Pinpoint the cell where the given text exists, returning its [X, Y] midpoint coordinate. 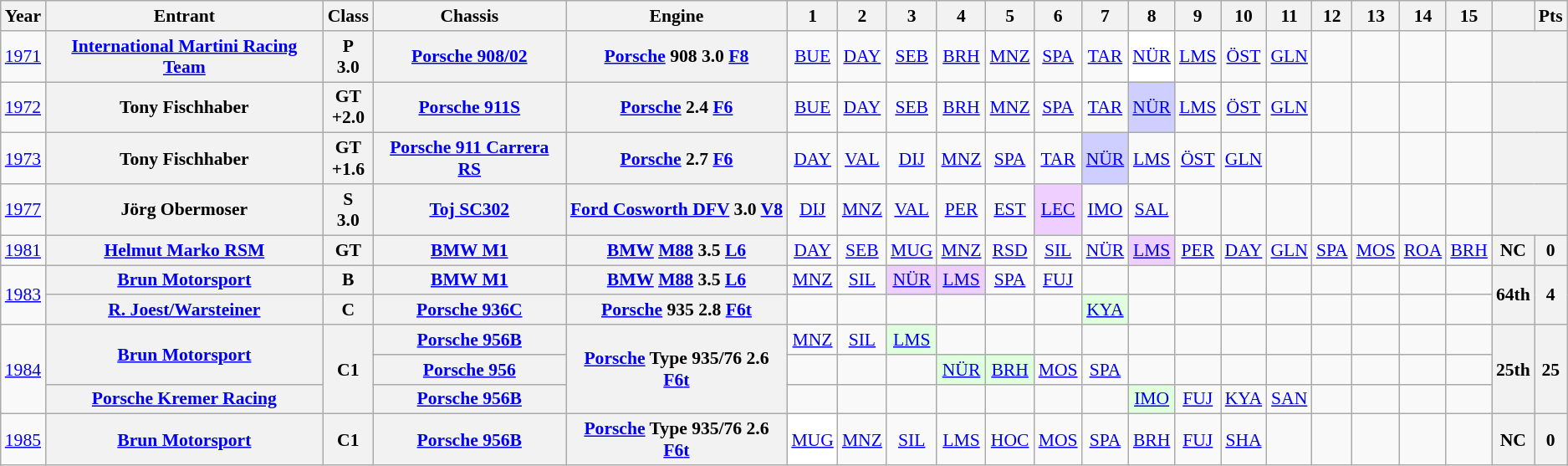
Year [23, 16]
3 [912, 16]
HOC [1010, 440]
1981 [23, 250]
1977 [23, 209]
25 [1550, 370]
1971 [23, 57]
1973 [23, 159]
11 [1289, 16]
SHA [1244, 440]
1972 [23, 107]
Jörg Obermoser [184, 209]
Porsche 908 3.0 F8 [677, 57]
P3.0 [348, 57]
64th [1514, 294]
1984 [23, 370]
RSD [1010, 250]
GT+1.6 [348, 159]
C [348, 310]
Porsche 911S [470, 107]
Porsche 935 2.8 F6t [677, 310]
International Martini Racing Team [184, 57]
8 [1152, 16]
15 [1468, 16]
B [348, 280]
25th [1514, 370]
10 [1244, 16]
1985 [23, 440]
Entrant [184, 16]
Toj SC302 [470, 209]
Class [348, 16]
2 [862, 16]
LEC [1059, 209]
Ford Cosworth DFV 3.0 V8 [677, 209]
12 [1332, 16]
1983 [23, 294]
Pts [1550, 16]
Engine [677, 16]
Porsche 2.7 F6 [677, 159]
Porsche 956 [470, 370]
6 [1059, 16]
Porsche 936C [470, 310]
S3.0 [348, 209]
SAN [1289, 399]
Porsche 2.4 F6 [677, 107]
SAL [1152, 209]
Chassis [470, 16]
GT+2.0 [348, 107]
9 [1198, 16]
1 [813, 16]
Porsche Kremer Racing [184, 399]
7 [1106, 16]
Porsche 911 Carrera RS [470, 159]
5 [1010, 16]
GT [348, 250]
Porsche 908/02 [470, 57]
EST [1010, 209]
Helmut Marko RSM [184, 250]
R. Joest/Warsteiner [184, 310]
13 [1376, 16]
14 [1423, 16]
ROA [1423, 250]
